Output the [X, Y] coordinate of the center of the cell containing the given text.  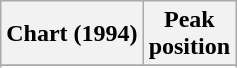
Peakposition [189, 34]
Chart (1994) [72, 34]
